Return [x, y] of the center of cell containing provided text 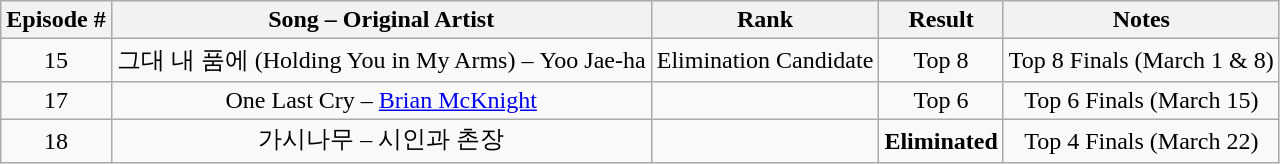
Elimination Candidate [765, 60]
Notes [1141, 20]
Top 6 [941, 100]
Top 8 [941, 60]
17 [56, 100]
15 [56, 60]
Top 6 Finals (March 15) [1141, 100]
Eliminated [941, 140]
18 [56, 140]
One Last Cry – Brian McKnight [381, 100]
Result [941, 20]
Rank [765, 20]
Episode # [56, 20]
그대 내 품에 (Holding You in My Arms) – Yoo Jae-ha [381, 60]
Song – Original Artist [381, 20]
Top 8 Finals (March 1 & 8) [1141, 60]
Top 4 Finals (March 22) [1141, 140]
가시나무 – 시인과 촌장 [381, 140]
